Return the (x, y) coordinate for the center point of the cell that contains the specified text.  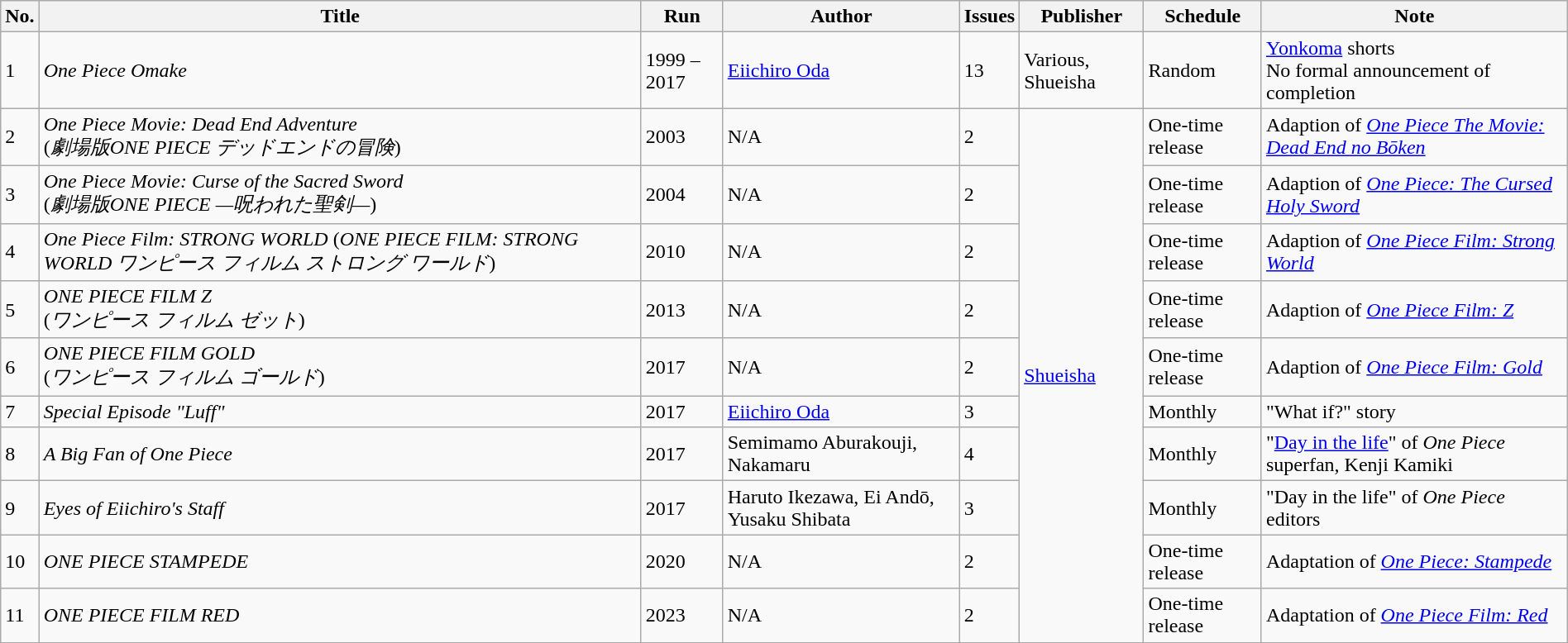
6 (20, 367)
Adaption of One Piece Film: Strong World (1414, 252)
Adaption of One Piece The Movie: Dead End no Bōken (1414, 137)
ONE PIECE FILM GOLD(ワンピース フィルム ゴールド) (340, 367)
Schedule (1202, 17)
Eyes of Eiichiro's Staff (340, 507)
One Piece Omake (340, 70)
Adaptation of One Piece: Stampede (1414, 562)
"Day in the life" of One Piece editors (1414, 507)
Yonkoma shortsNo formal announcement of completion (1414, 70)
7 (20, 412)
Note (1414, 17)
Publisher (1082, 17)
2020 (681, 562)
Semimamo Aburakouji, Nakamaru (841, 455)
9 (20, 507)
10 (20, 562)
2023 (681, 615)
2013 (681, 310)
Adaption of One Piece Film: Gold (1414, 367)
ONE PIECE FILM Z(ワンピース フィルム ゼット) (340, 310)
1 (20, 70)
13 (989, 70)
One Piece Film: STRONG WORLD (ONE PIECE FILM: STRONG WORLD ワンピース フィルム ストロング ワールド) (340, 252)
1999 – 2017 (681, 70)
Various, Shueisha (1082, 70)
"What if?" story (1414, 412)
Author (841, 17)
Haruto Ikezawa, Ei Andō, Yusaku Shibata (841, 507)
Random (1202, 70)
2004 (681, 194)
One Piece Movie: Curse of the Sacred Sword(劇場版ONE PIECE —呪われた聖剣—) (340, 194)
No. (20, 17)
ONE PIECE FILM RED (340, 615)
"Day in the life" of One Piece superfan, Kenji Kamiki (1414, 455)
Run (681, 17)
Adaptation of One Piece Film: Red (1414, 615)
Issues (989, 17)
Shueisha (1082, 375)
ONE PIECE STAMPEDE (340, 562)
Adaption of One Piece: The Cursed Holy Sword (1414, 194)
Adaption of One Piece Film: Z (1414, 310)
Special Episode "Luff" (340, 412)
A Big Fan of One Piece (340, 455)
11 (20, 615)
8 (20, 455)
2010 (681, 252)
One Piece Movie: Dead End Adventure(劇場版ONE PIECE デッドエンドの冒険) (340, 137)
5 (20, 310)
Title (340, 17)
2003 (681, 137)
